Find where the given text appears and provide that cell's center as [X, Y] coordinate. 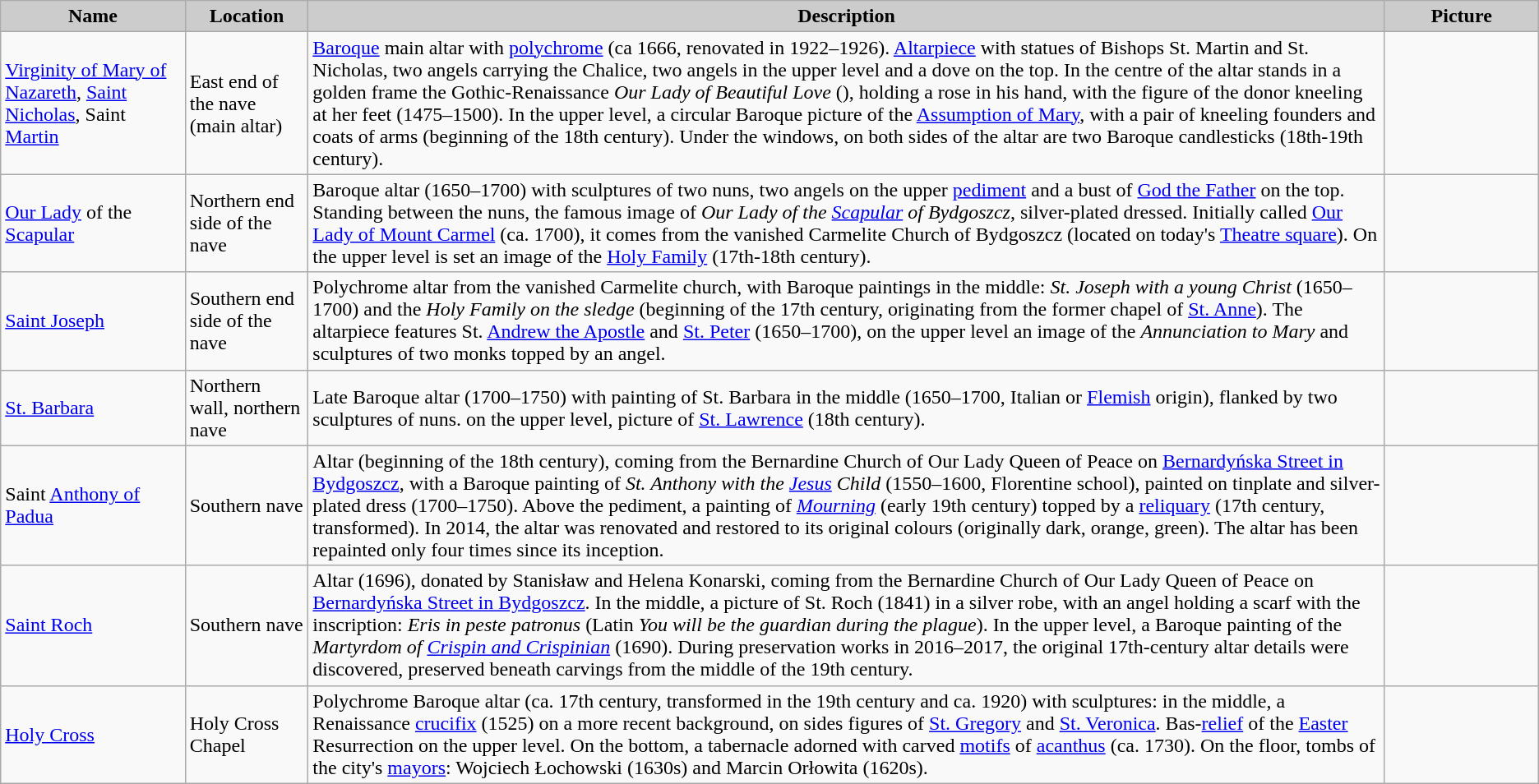
St. Barbara [93, 408]
Holy Cross [93, 735]
Northern wall, northern nave [247, 408]
Saint Roch [93, 625]
Northern end side of the nave [247, 224]
Picture [1462, 16]
Name [93, 16]
Saint Anthony of Padua [93, 505]
Our Lady of the Scapular [93, 224]
Southern end side of the nave [247, 321]
Saint Joseph [93, 321]
Virginity of Mary of Nazareth, Saint Nicholas, Saint Martin [93, 104]
Holy Cross Chapel [247, 735]
Location [247, 16]
Description [847, 16]
East end of the nave (main altar) [247, 104]
